Return the [X, Y] coordinate for the center point of the cell that contains the specified text.  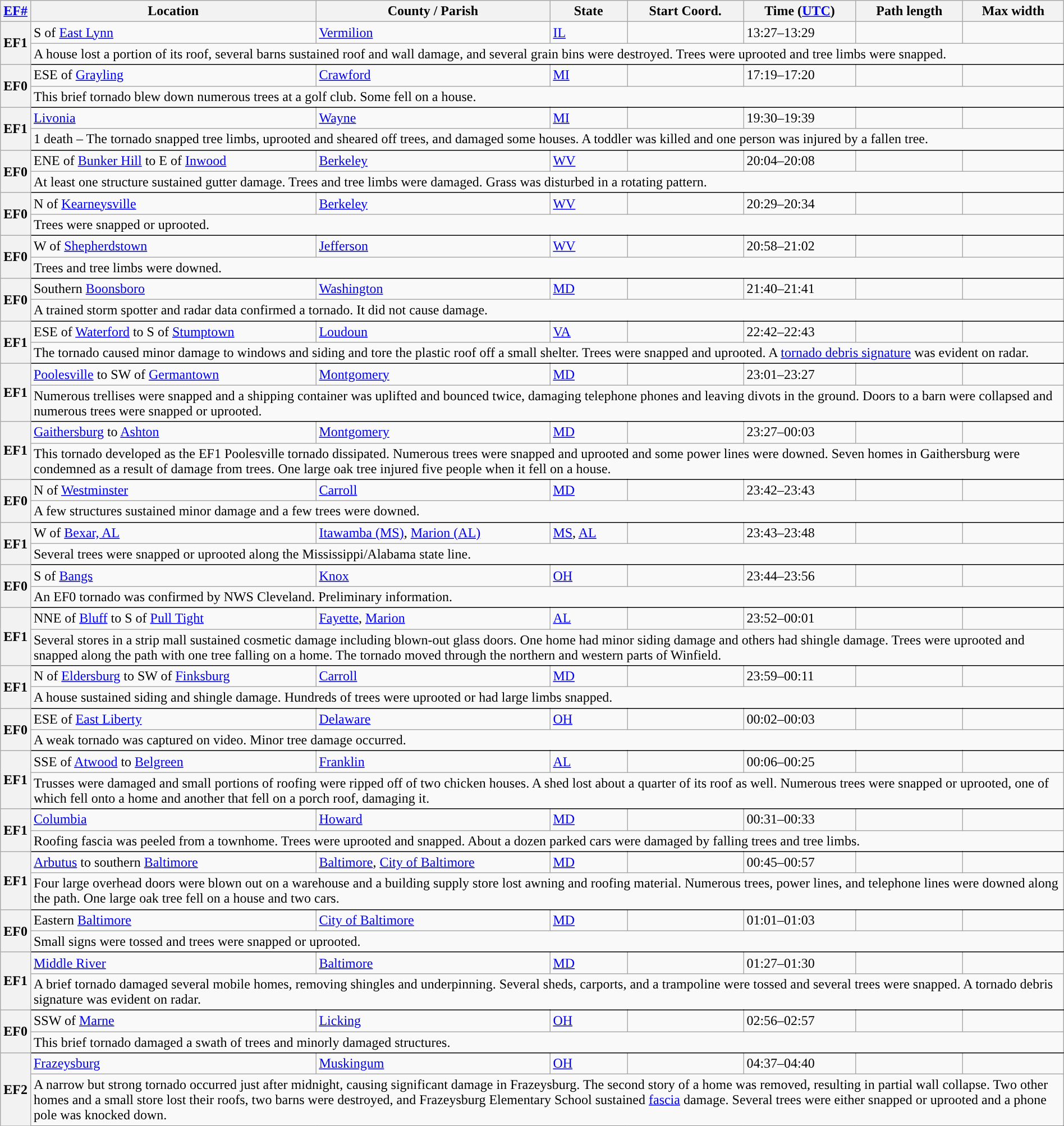
Small signs were tossed and trees were snapped or uprooted. [547, 941]
00:45–00:57 [800, 862]
Poolesville to SW of Germantown [173, 374]
A weak tornado was captured on video. Minor tree damage occurred. [547, 740]
This brief tornado blew down numerous trees at a golf club. Some fell on a house. [547, 97]
00:31–00:33 [800, 820]
Loudoun [433, 332]
MS, AL [589, 533]
Delaware [433, 719]
Frazeysburg [173, 1064]
Columbia [173, 820]
EF2 [16, 1090]
City of Baltimore [433, 920]
S of East Lynn [173, 33]
Muskingum [433, 1064]
W of Bexar, AL [173, 533]
A trained storm spotter and radar data confirmed a tornado. It did not cause damage. [547, 310]
20:04–20:08 [800, 161]
Howard [433, 820]
21:40–21:41 [800, 289]
22:42–22:43 [800, 332]
00:02–00:03 [800, 719]
23:59–00:11 [800, 676]
SSW of Marne [173, 1020]
Location [173, 11]
ESE of East Liberty [173, 719]
SSE of Atwood to Belgreen [173, 762]
01:01–01:03 [800, 920]
Wayne [433, 118]
Fayette, Marion [433, 618]
20:29–20:34 [800, 203]
Roofing fascia was peeled from a townhome. Trees were uprooted and snapped. About a dozen parked cars were damaged by falling trees and tree limbs. [547, 841]
Start Coord. [686, 11]
VA [589, 332]
Licking [433, 1020]
13:27–13:29 [800, 33]
23:52–00:01 [800, 618]
23:42–23:43 [800, 490]
N of Eldersburg to SW of Finksburg [173, 676]
S of Bangs [173, 575]
A house sustained siding and shingle damage. Hundreds of trees were uprooted or had large limbs snapped. [547, 698]
Washington [433, 289]
Itawamba (MS), Marion (AL) [433, 533]
Franklin [433, 762]
EF# [16, 11]
Max width [1013, 11]
17:19–17:20 [800, 75]
ESE of Waterford to S of Stumptown [173, 332]
Several trees were snapped or uprooted along the Mississippi/Alabama state line. [547, 554]
At least one structure sustained gutter damage. Trees and tree limbs were damaged. Grass was disturbed in a rotating pattern. [547, 182]
Time (UTC) [800, 11]
Jefferson [433, 246]
IL [589, 33]
20:58–21:02 [800, 246]
A few structures sustained minor damage and a few trees were downed. [547, 511]
23:44–23:56 [800, 575]
ESE of Grayling [173, 75]
23:43–23:48 [800, 533]
Livonia [173, 118]
W of Shepherdstown [173, 246]
Baltimore, City of Baltimore [433, 862]
Crawford [433, 75]
Path length [909, 11]
Gaithersburg to Ashton [173, 432]
Middle River [173, 963]
23:27–00:03 [800, 432]
NNE of Bluff to S of Pull Tight [173, 618]
Vermilion [433, 33]
19:30–19:39 [800, 118]
Arbutus to southern Baltimore [173, 862]
Eastern Baltimore [173, 920]
Knox [433, 575]
County / Parish [433, 11]
01:27–01:30 [800, 963]
N of Kearneysville [173, 203]
04:37–04:40 [800, 1064]
N of Westminster [173, 490]
23:01–23:27 [800, 374]
This brief tornado damaged a swath of trees and minorly damaged structures. [547, 1042]
Trees and tree limbs were downed. [547, 268]
00:06–00:25 [800, 762]
Trees were snapped or uprooted. [547, 225]
02:56–02:57 [800, 1020]
An EF0 tornado was confirmed by NWS Cleveland. Preliminary information. [547, 597]
State [589, 11]
Southern Boonsboro [173, 289]
ENE of Bunker Hill to E of Inwood [173, 161]
Baltimore [433, 963]
